Search for the cell housing the specified text and yield its [x, y] center coordinate. 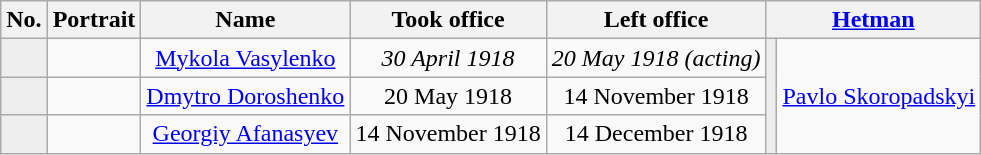
14 December 1918 [656, 134]
Hetman [874, 20]
Name [246, 20]
Left office [656, 20]
Pavlo Skoropadskyi [879, 96]
Dmytro Doroshenko [246, 96]
20 May 1918 [448, 96]
No. [24, 20]
Mykola Vasylenko [246, 58]
Georgiy Afanasyev [246, 134]
Took office [448, 20]
30 April 1918 [448, 58]
20 May 1918 (acting) [656, 58]
Portrait [94, 20]
